Scan for the cell matching the given text and deliver its [x, y] coordinate at center. 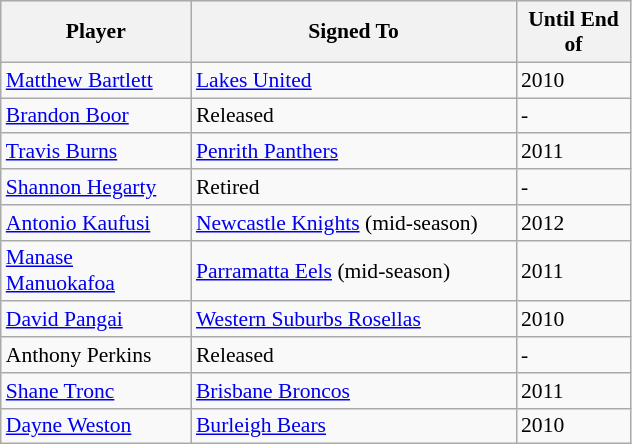
Anthony Perkins [96, 355]
Brisbane Broncos [354, 391]
Player [96, 32]
Dayne Weston [96, 426]
2012 [574, 223]
Manase Manuokafoa [96, 270]
Burleigh Bears [354, 426]
Parramatta Eels (mid-season) [354, 270]
Newcastle Knights (mid-season) [354, 223]
Lakes United [354, 80]
Matthew Bartlett [96, 80]
Brandon Boor [96, 116]
Retired [354, 187]
David Pangai [96, 320]
Western Suburbs Rosellas [354, 320]
Signed To [354, 32]
Travis Burns [96, 152]
Penrith Panthers [354, 152]
Shane Tronc [96, 391]
Shannon Hegarty [96, 187]
Until End of [574, 32]
Antonio Kaufusi [96, 223]
